Extract the [x, y] coordinate from the center of the cell holding the provided text.  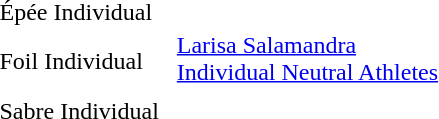
Larisa SalamandraIndividual Neutral Athletes [307, 58]
